Extract the [X, Y] coordinate from the center of the cell holding the provided text.  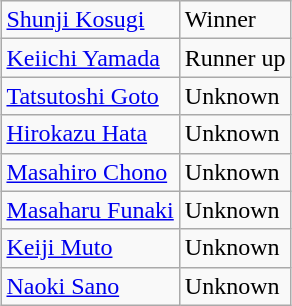
Keiichi Yamada [90, 58]
Shunji Kosugi [90, 20]
Masaharu Funaki [90, 210]
Keiji Muto [90, 248]
Hirokazu Hata [90, 134]
Tatsutoshi Goto [90, 96]
Naoki Sano [90, 286]
Masahiro Chono [90, 172]
Runner up [235, 58]
Winner [235, 20]
